Pinpoint the cell where the given text exists, returning its (x, y) midpoint coordinate. 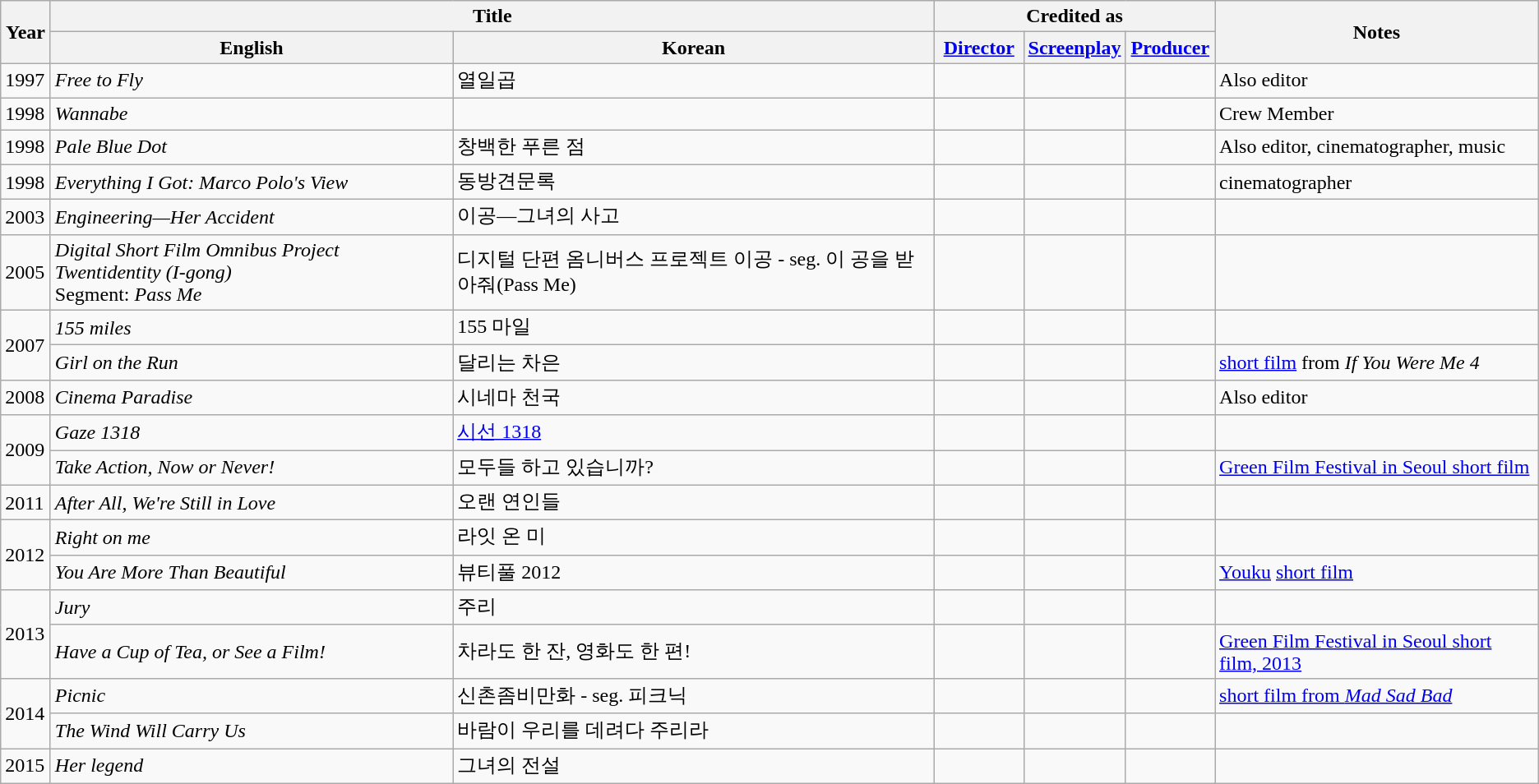
열일곱 (694, 81)
Producer (1171, 48)
Korean (694, 48)
모두들 하고 있습니까? (694, 468)
Girl on the Run (252, 363)
2003 (26, 217)
Also editor, cinematographer, music (1377, 148)
After All, We're Still in Love (252, 503)
시선 1318 (694, 432)
주리 (694, 608)
달리는 차은 (694, 363)
라잇 온 미 (694, 537)
2009 (26, 450)
동방견문록 (694, 182)
1997 (26, 81)
155 마일 (694, 327)
Green Film Festival in Seoul short film, 2013 (1377, 651)
Free to Fly (252, 81)
cinematographer (1377, 182)
You Are More Than Beautiful (252, 572)
Picnic (252, 695)
Notes (1377, 32)
Year (26, 32)
Title (492, 16)
디지털 단편 옴니버스 프로젝트 이공 - seg. 이 공을 받아줘(Pass Me) (694, 272)
신촌좀비만화 - seg. 피크닉 (694, 695)
시네마 천국 (694, 398)
2015 (26, 766)
short film from Mad Sad Bad (1377, 695)
2013 (26, 634)
바람이 우리를 데려다 주리라 (694, 731)
2008 (26, 398)
2005 (26, 272)
Cinema Paradise (252, 398)
short film from If You Were Me 4 (1377, 363)
Pale Blue Dot (252, 148)
창백한 푸른 점 (694, 148)
Engineering—Her Accident (252, 217)
차라도 한 잔, 영화도 한 편! (694, 651)
Credited as (1074, 16)
Digital Short Film Omnibus Project Twentidentity (I-gong)Segment: Pass Me (252, 272)
The Wind Will Carry Us (252, 731)
Everything I Got: Marco Polo's View (252, 182)
Screenplay (1075, 48)
Wannabe (252, 113)
Crew Member (1377, 113)
Jury (252, 608)
뷰티풀 2012 (694, 572)
2007 (26, 345)
2012 (26, 556)
Have a Cup of Tea, or See a Film! (252, 651)
English (252, 48)
Right on me (252, 537)
오랜 연인들 (694, 503)
그녀의 전설 (694, 766)
Her legend (252, 766)
2014 (26, 713)
Green Film Festival in Seoul short film (1377, 468)
Gaze 1318 (252, 432)
2011 (26, 503)
155 miles (252, 327)
Youku short film (1377, 572)
Director (978, 48)
이공—그녀의 사고 (694, 217)
Take Action, Now or Never! (252, 468)
